Pinpoint the cell where the given text exists, returning its (x, y) midpoint coordinate. 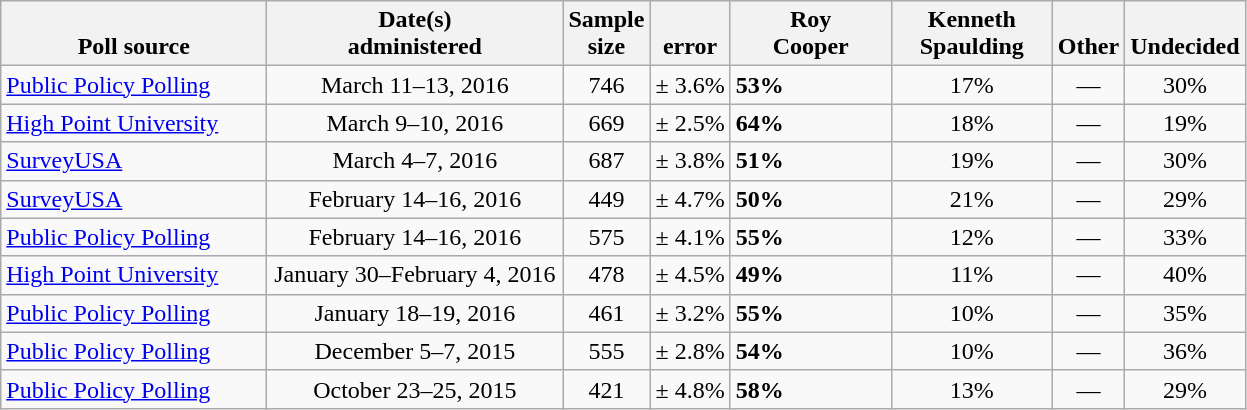
64% (810, 123)
Undecided (1185, 34)
54% (810, 351)
421 (606, 389)
± 3.6% (690, 85)
478 (606, 275)
33% (1185, 237)
53% (810, 85)
March 11–13, 2016 (415, 85)
Other (1088, 34)
12% (972, 237)
50% (810, 199)
Date(s)administered (415, 34)
21% (972, 199)
36% (1185, 351)
± 3.2% (690, 313)
± 2.8% (690, 351)
13% (972, 389)
December 5–7, 2015 (415, 351)
461 (606, 313)
KennethSpaulding (972, 34)
Poll source (134, 34)
± 2.5% (690, 123)
March 9–10, 2016 (415, 123)
± 4.1% (690, 237)
RoyCooper (810, 34)
± 4.8% (690, 389)
746 (606, 85)
January 30–February 4, 2016 (415, 275)
49% (810, 275)
17% (972, 85)
449 (606, 199)
Samplesize (606, 34)
669 (606, 123)
October 23–25, 2015 (415, 389)
40% (1185, 275)
March 4–7, 2016 (415, 161)
January 18–19, 2016 (415, 313)
58% (810, 389)
± 4.7% (690, 199)
555 (606, 351)
35% (1185, 313)
51% (810, 161)
11% (972, 275)
18% (972, 123)
± 4.5% (690, 275)
687 (606, 161)
± 3.8% (690, 161)
575 (606, 237)
error (690, 34)
